Output the [x, y] coordinate of the center of the cell containing the given text.  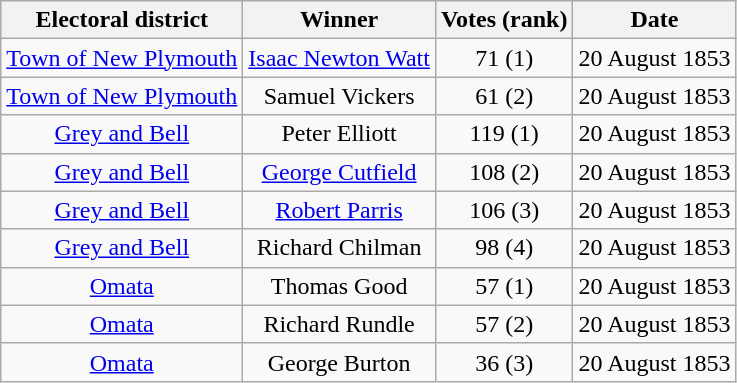
George Cutfield [340, 172]
106 (3) [504, 210]
Samuel Vickers [340, 96]
George Burton [340, 362]
57 (1) [504, 286]
71 (1) [504, 58]
Isaac Newton Watt [340, 58]
57 (2) [504, 324]
Date [654, 20]
98 (4) [504, 248]
Richard Rundle [340, 324]
Richard Chilman [340, 248]
Winner [340, 20]
Electoral district [122, 20]
Votes (rank) [504, 20]
Robert Parris [340, 210]
119 (1) [504, 134]
61 (2) [504, 96]
108 (2) [504, 172]
Thomas Good [340, 286]
Peter Elliott [340, 134]
36 (3) [504, 362]
